Detect which cell encompasses the target text, then output its [X, Y] center coordinate. 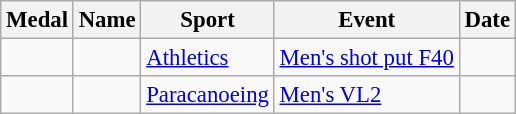
Sport [208, 20]
Date [487, 20]
Event [366, 20]
Name [107, 20]
Men's shot put F40 [366, 58]
Men's VL2 [366, 95]
Athletics [208, 58]
Paracanoeing [208, 95]
Medal [38, 20]
